Return (x, y) of the center of cell containing provided text 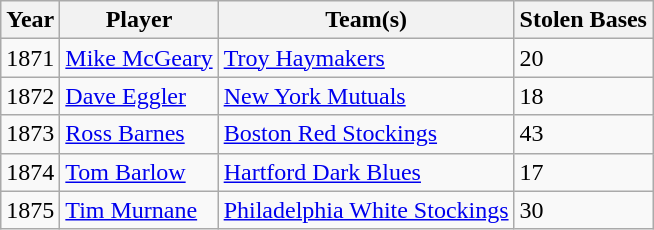
1874 (30, 172)
Year (30, 20)
Troy Haymakers (366, 58)
Player (139, 20)
Tim Murnane (139, 210)
Stolen Bases (583, 20)
Boston Red Stockings (366, 134)
Philadelphia White Stockings (366, 210)
New York Mutuals (366, 96)
18 (583, 96)
Hartford Dark Blues (366, 172)
1871 (30, 58)
1873 (30, 134)
17 (583, 172)
Ross Barnes (139, 134)
Tom Barlow (139, 172)
30 (583, 210)
1872 (30, 96)
1875 (30, 210)
Dave Eggler (139, 96)
20 (583, 58)
43 (583, 134)
Mike McGeary (139, 58)
Team(s) (366, 20)
